Find where the given text appears and provide that cell's center as [x, y] coordinate. 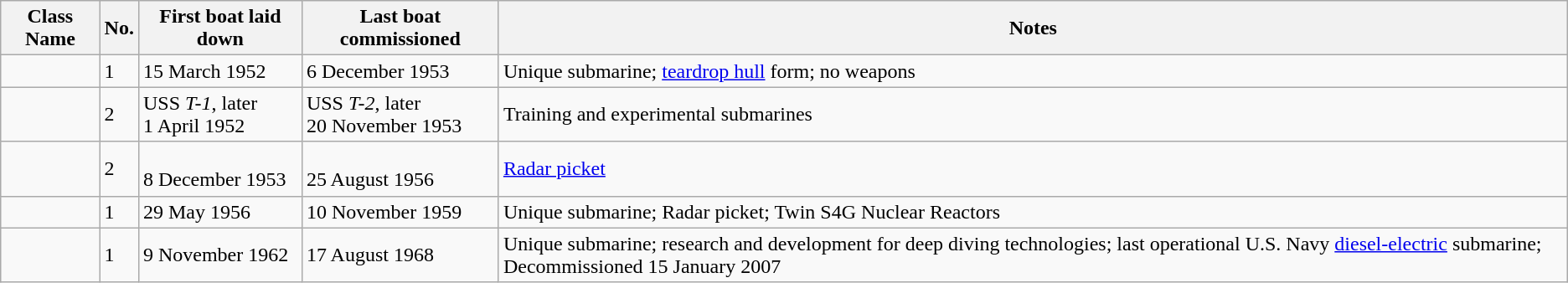
Training and experimental submarines [1033, 114]
Unique submarine; Radar picket; Twin S4G Nuclear Reactors [1033, 212]
9 November 1962 [219, 255]
Last boat commissioned [400, 28]
29 May 1956 [219, 212]
Radar picket [1033, 169]
USS T-1, later 1 April 1952 [219, 114]
USS T-2, later 20 November 1953 [400, 114]
10 November 1959 [400, 212]
No. [119, 28]
Unique submarine; teardrop hull form; no weapons [1033, 71]
First boat laid down [219, 28]
8 December 1953 [219, 169]
Notes [1033, 28]
17 August 1968 [400, 255]
6 December 1953 [400, 71]
15 March 1952 [219, 71]
Class Name [50, 28]
25 August 1956 [400, 169]
